Search for the cell housing the specified text and yield its [X, Y] center coordinate. 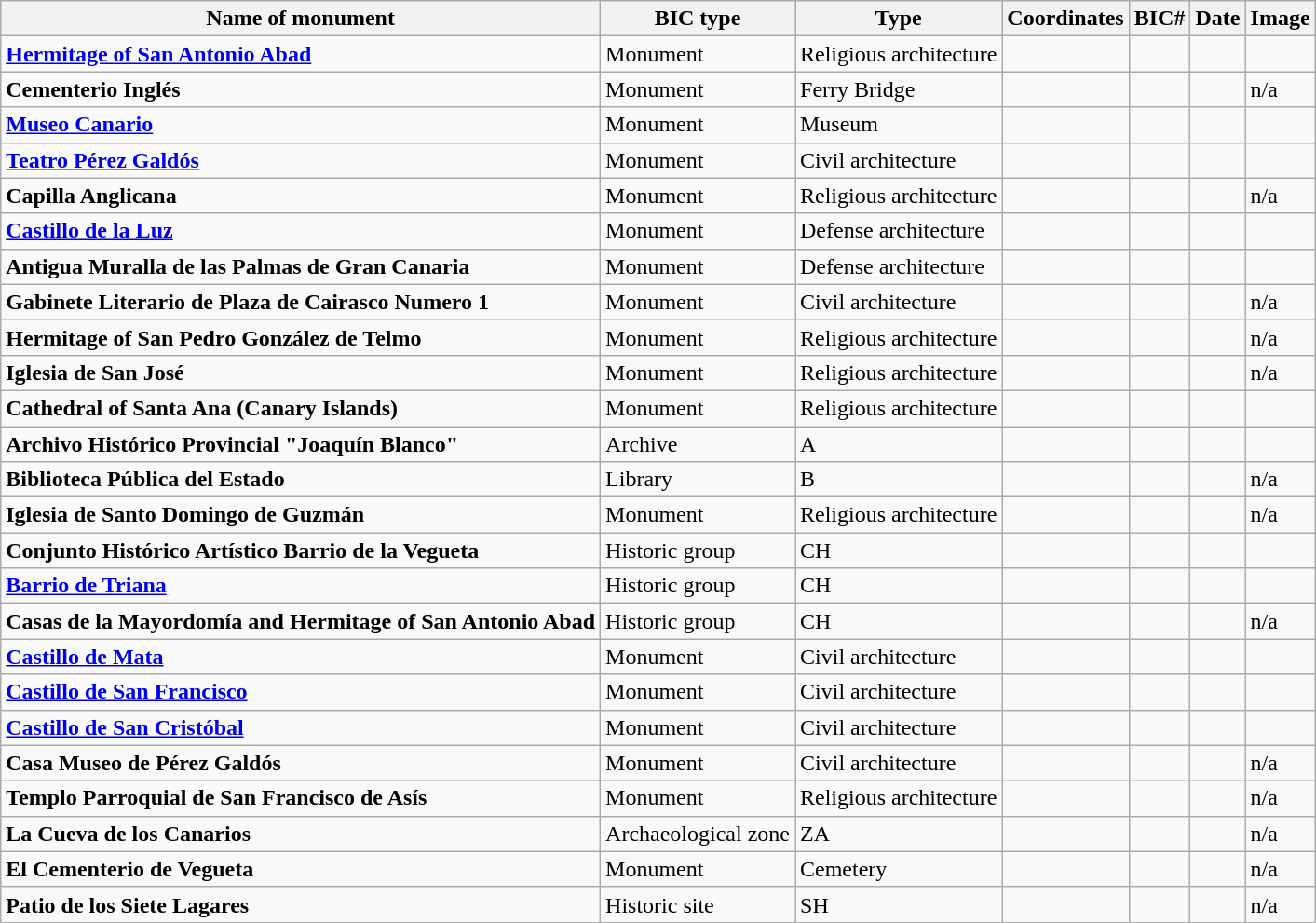
Museo Canario [301, 125]
Hermitage of San Antonio Abad [301, 54]
La Cueva de los Canarios [301, 834]
Historic site [699, 904]
Patio de los Siete Lagares [301, 904]
Hermitage of San Pedro González de Telmo [301, 337]
Casa Museo de Pérez Galdós [301, 763]
Archaeological zone [699, 834]
Coordinates [1065, 19]
Castillo de San Cristóbal [301, 727]
A [899, 444]
El Cementerio de Vegueta [301, 869]
Biblioteca Pública del Estado [301, 480]
Library [699, 480]
Casas de la Mayordomía and Hermitage of San Antonio Abad [301, 621]
Ferry Bridge [899, 89]
Cemetery [899, 869]
ZA [899, 834]
Iglesia de San José [301, 373]
Conjunto Histórico Artístico Barrio de la Vegueta [301, 550]
Museum [899, 125]
BIC type [699, 19]
B [899, 480]
Capilla Anglicana [301, 196]
Archivo Histórico Provincial "Joaquín Blanco" [301, 444]
Archive [699, 444]
Templo Parroquial de San Francisco de Asís [301, 798]
Antigua Muralla de las Palmas de Gran Canaria [301, 266]
Teatro Pérez Galdós [301, 160]
Image [1280, 19]
Type [899, 19]
Iglesia de Santo Domingo de Guzmán [301, 515]
SH [899, 904]
Date [1218, 19]
Gabinete Literario de Plaza de Cairasco Numero 1 [301, 302]
Cathedral of Santa Ana (Canary Islands) [301, 408]
Castillo de la Luz [301, 231]
Cementerio Inglés [301, 89]
Barrio de Triana [301, 586]
Castillo de San Francisco [301, 692]
Castillo de Mata [301, 657]
Name of monument [301, 19]
BIC# [1160, 19]
